Scan for the cell matching the given text and deliver its [X, Y] coordinate at center. 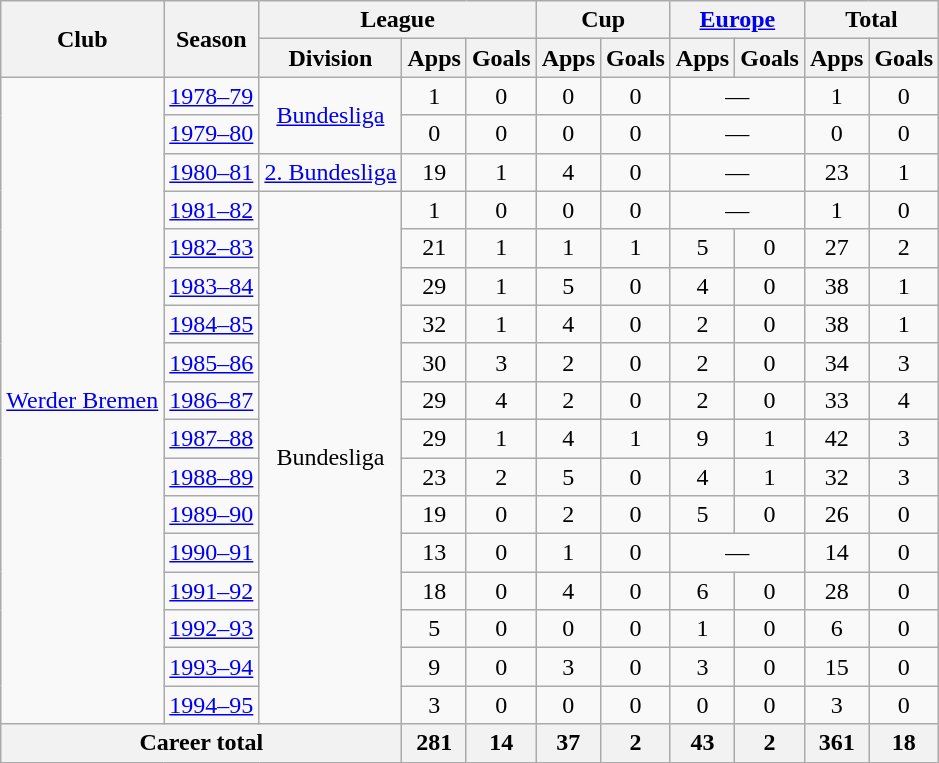
1984–85 [212, 324]
1990–91 [212, 553]
42 [836, 438]
1989–90 [212, 515]
Europe [737, 20]
15 [836, 667]
League [398, 20]
1978–79 [212, 96]
1991–92 [212, 591]
2. Bundesliga [330, 172]
Total [871, 20]
43 [702, 743]
1982–83 [212, 248]
Cup [603, 20]
281 [434, 743]
34 [836, 362]
1985–86 [212, 362]
Career total [202, 743]
1988–89 [212, 477]
1993–94 [212, 667]
1983–84 [212, 286]
Club [82, 39]
Season [212, 39]
361 [836, 743]
1994–95 [212, 705]
21 [434, 248]
Werder Bremen [82, 400]
1986–87 [212, 400]
1992–93 [212, 629]
1979–80 [212, 134]
1981–82 [212, 210]
13 [434, 553]
30 [434, 362]
27 [836, 248]
Division [330, 58]
1987–88 [212, 438]
28 [836, 591]
33 [836, 400]
37 [568, 743]
26 [836, 515]
1980–81 [212, 172]
